Determine the (X, Y) coordinate at the center of the cell enclosing the given text.  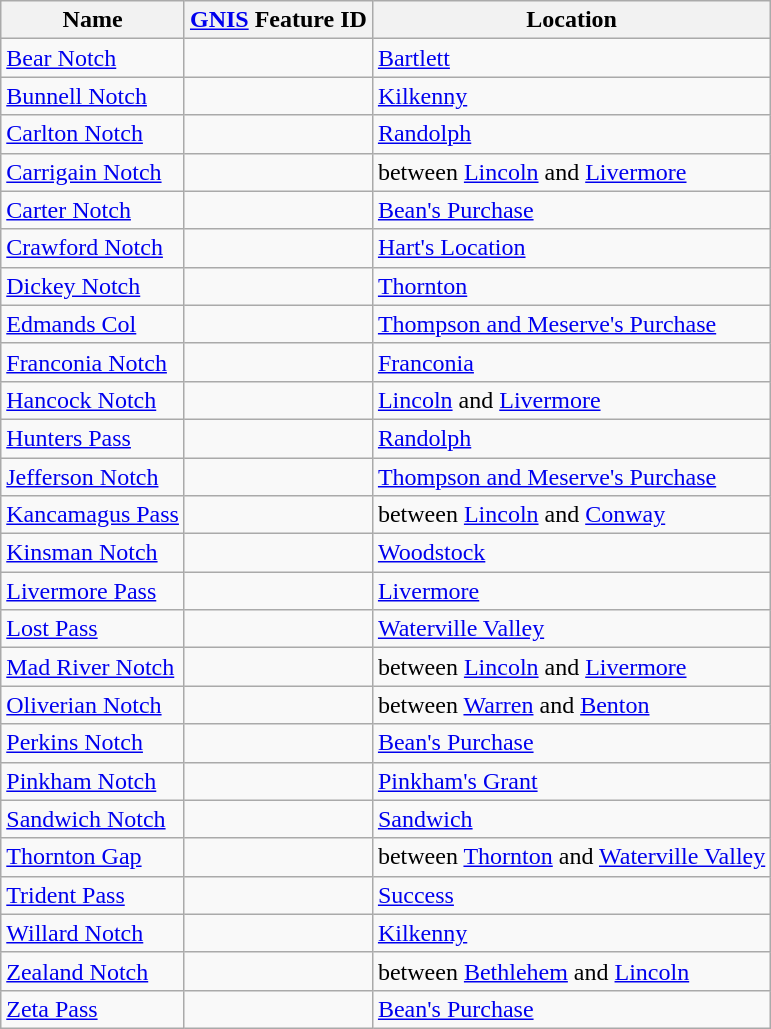
Lost Pass (93, 629)
Livermore (571, 591)
Trident Pass (93, 895)
between Warren and Benton (571, 705)
GNIS Feature ID (278, 20)
Location (571, 20)
Sandwich (571, 819)
Success (571, 895)
Perkins Notch (93, 743)
Bartlett (571, 58)
Crawford Notch (93, 248)
Dickey Notch (93, 286)
between Lincoln and Conway (571, 515)
Oliverian Notch (93, 705)
Hancock Notch (93, 400)
Zeta Pass (93, 1009)
Name (93, 20)
Willard Notch (93, 933)
Pinkham Notch (93, 781)
Carlton Notch (93, 134)
Thornton Gap (93, 857)
Kancamagus Pass (93, 515)
Kinsman Notch (93, 553)
Pinkham's Grant (571, 781)
between Bethlehem and Lincoln (571, 971)
Lincoln and Livermore (571, 400)
Waterville Valley (571, 629)
Franconia Notch (93, 362)
Thornton (571, 286)
Bunnell Notch (93, 96)
Carrigain Notch (93, 172)
Mad River Notch (93, 667)
Sandwich Notch (93, 819)
Edmands Col (93, 324)
between Thornton and Waterville Valley (571, 857)
Bear Notch (93, 58)
Zealand Notch (93, 971)
Livermore Pass (93, 591)
Carter Notch (93, 210)
Woodstock (571, 553)
Hart's Location (571, 248)
Hunters Pass (93, 438)
Jefferson Notch (93, 477)
Franconia (571, 362)
